Scan for the cell matching the given text and deliver its [X, Y] coordinate at center. 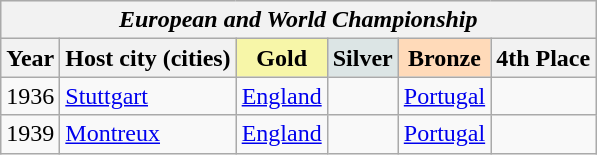
Stuttgart [148, 96]
1936 [30, 96]
Gold [282, 58]
Silver [362, 58]
European and World Championship [298, 20]
Host city (cities) [148, 58]
Montreux [148, 134]
Bronze [444, 58]
Year [30, 58]
4th Place [544, 58]
1939 [30, 134]
